For the text-containing cell, return its midpoint in (X, Y) coordinate format. 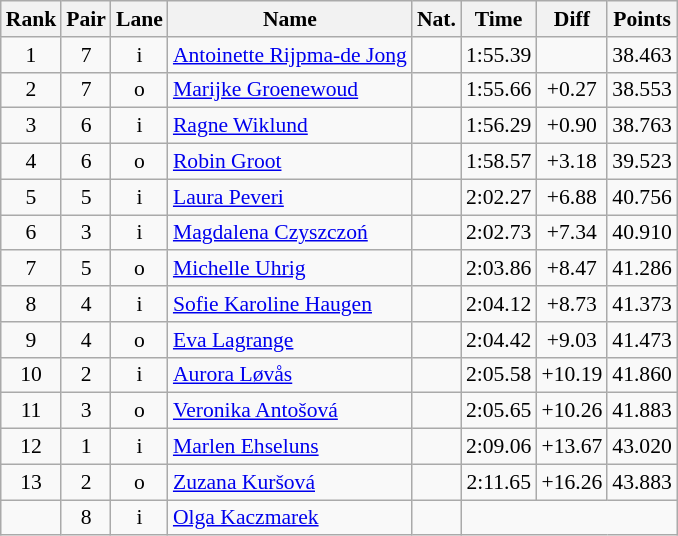
Antoinette Rijpma-de Jong (290, 55)
11 (32, 411)
Name (290, 19)
+10.26 (572, 411)
+0.27 (572, 90)
40.910 (642, 233)
2:02.73 (498, 233)
Olga Kaczmarek (290, 518)
Marlen Ehseluns (290, 447)
2:04.12 (498, 304)
2:05.58 (498, 375)
+0.90 (572, 126)
43.883 (642, 482)
Aurora Løvås (290, 375)
12 (32, 447)
9 (32, 340)
Robin Groot (290, 162)
Nat. (436, 19)
+9.03 (572, 340)
2:05.65 (498, 411)
+8.73 (572, 304)
43.020 (642, 447)
41.883 (642, 411)
41.286 (642, 269)
+8.47 (572, 269)
Lane (140, 19)
40.756 (642, 197)
38.553 (642, 90)
+6.88 (572, 197)
Eva Lagrange (290, 340)
2:02.27 (498, 197)
Michelle Uhrig (290, 269)
1:56.29 (498, 126)
41.373 (642, 304)
41.860 (642, 375)
Veronika Antošová (290, 411)
Magdalena Czyszczoń (290, 233)
2:03.86 (498, 269)
39.523 (642, 162)
38.763 (642, 126)
38.463 (642, 55)
Diff (572, 19)
13 (32, 482)
Sofie Karoline Haugen (290, 304)
+3.18 (572, 162)
+13.67 (572, 447)
2:11.65 (498, 482)
1:55.39 (498, 55)
+7.34 (572, 233)
2:09.06 (498, 447)
10 (32, 375)
41.473 (642, 340)
+16.26 (572, 482)
Pair (86, 19)
Marijke Groenewoud (290, 90)
Points (642, 19)
+10.19 (572, 375)
Laura Peveri (290, 197)
Zuzana Kuršová (290, 482)
Time (498, 19)
Ragne Wiklund (290, 126)
1:55.66 (498, 90)
1:58.57 (498, 162)
2:04.42 (498, 340)
Rank (32, 19)
